Output the (x, y) coordinate of the center of the cell containing the given text.  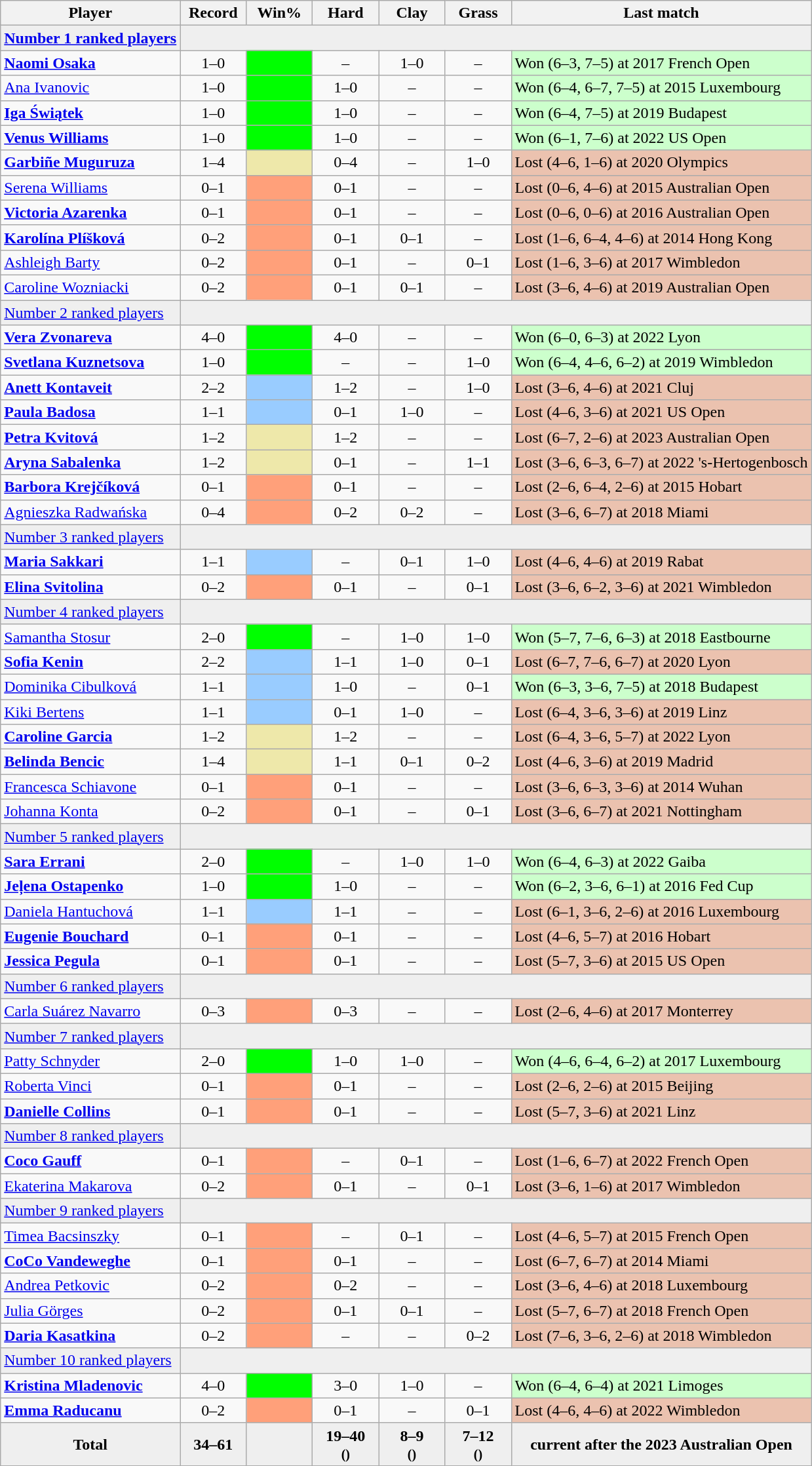
Agnieszka Radwańska (90, 512)
Lost (2–6, 6–4, 2–6) at 2015 Hobart (661, 487)
Won (6–3, 7–5) at 2017 French Open (661, 63)
Naomi Osaka (90, 63)
Ana Ivanovic (90, 88)
Number 10 ranked players (90, 1360)
Johanna Konta (90, 812)
Lost (3–6, 1–6) at 2017 Wimbledon (661, 1186)
Won (6–3, 3–6, 7–5) at 2018 Budapest (661, 686)
Won (6–4, 6–7, 7–5) at 2015 Luxembourg (661, 88)
Lost (3–6, 6–7) at 2018 Miami (661, 512)
Emma Raducanu (90, 1410)
8–9 () (412, 1444)
Win% (279, 13)
7–12 () (478, 1444)
Lost (1–6, 6–7) at 2022 French Open (661, 1161)
Lost (4–6, 4–6) at 2022 Wimbledon (661, 1410)
Clay (412, 13)
Lost (6–4, 3–6, 5–7) at 2022 Lyon (661, 737)
34–61 (214, 1444)
Number 6 ranked players (90, 986)
Lost (3–6, 6–2, 3–6) at 2021 Wimbledon (661, 587)
Lost (5–7, 6–7) at 2018 French Open (661, 1311)
Lost (2–6, 4–6) at 2017 Monterrey (661, 1011)
3–0 (346, 1385)
Sofia Kenin (90, 662)
Number 4 ranked players (90, 612)
Won (6–0, 6–3) at 2022 Lyon (661, 338)
Lost (3–6, 4–6) at 2019 Australian Open (661, 287)
Lost (3–6, 4–6) at 2021 Cluj (661, 387)
Number 7 ranked players (90, 1036)
Patty Schnyder (90, 1061)
Kristina Mladenovic (90, 1385)
Eugenie Bouchard (90, 936)
Petra Kvitová (90, 437)
Timea Bacsinszky (90, 1236)
Kiki Bertens (90, 711)
Elina Svitolina (90, 587)
Lost (4–6, 4–6) at 2019 Rabat (661, 562)
Danielle Collins (90, 1111)
Number 9 ranked players (90, 1211)
Lost (4–6, 3–6) at 2019 Madrid (661, 762)
Last match (661, 13)
Anett Kontaveit (90, 387)
Paula Badosa (90, 412)
Lost (5–7, 3–6) at 2015 US Open (661, 961)
Won (5–7, 7–6, 6–3) at 2018 Eastbourne (661, 637)
Dominika Cibulková (90, 686)
Lost (6–7, 2–6) at 2023 Australian Open (661, 437)
Won (6–4, 7–5) at 2019 Budapest (661, 113)
Julia Görges (90, 1311)
Record (214, 13)
Lost (3–6, 6–3, 6–7) at 2022 's-Hertogenbosch (661, 462)
Won (6–1, 7–6) at 2022 US Open (661, 138)
Lost (6–7, 7–6, 6–7) at 2020 Lyon (661, 662)
Total (90, 1444)
Lost (7–6, 3–6, 2–6) at 2018 Wimbledon (661, 1336)
Lost (6–1, 3–6, 2–6) at 2016 Luxembourg (661, 911)
Svetlana Kuznetsova (90, 363)
Roberta Vinci (90, 1086)
CoCo Vandeweghe (90, 1261)
19–40 () (346, 1444)
Francesca Schiavone (90, 787)
Lost (5–7, 3–6) at 2021 Linz (661, 1111)
Lost (3–6, 6–7) at 2021 Nottingham (661, 812)
Lost (4–6, 1–6) at 2020 Olympics (661, 163)
Lost (1–6, 6–4, 4–6) at 2014 Hong Kong (661, 237)
Coco Gauff (90, 1161)
Ekaterina Makarova (90, 1186)
Vera Zvonareva (90, 338)
Lost (6–4, 3–6, 3–6) at 2019 Linz (661, 711)
Number 8 ranked players (90, 1136)
Hard (346, 13)
Won (6–4, 4–6, 6–2) at 2019 Wimbledon (661, 363)
Venus Williams (90, 138)
Lost (3–6, 4–6) at 2018 Luxembourg (661, 1286)
Grass (478, 13)
Lost (2–6, 2–6) at 2015 Beijing (661, 1086)
Won (6–4, 6–3) at 2022 Gaiba (661, 862)
Won (4–6, 6–4, 6–2) at 2017 Luxembourg (661, 1061)
Number 5 ranked players (90, 837)
Lost (1–6, 3–6) at 2017 Wimbledon (661, 262)
Ashleigh Barty (90, 262)
Daria Kasatkina (90, 1336)
Lost (4–6, 5–7) at 2016 Hobart (661, 936)
Serena Williams (90, 188)
Victoria Azarenka (90, 212)
Number 1 ranked players (90, 38)
Daniela Hantuchová (90, 911)
Lost (3–6, 6–3, 3–6) at 2014 Wuhan (661, 787)
Lost (6–7, 6–7) at 2014 Miami (661, 1261)
Karolína Plíšková (90, 237)
Barbora Krejčíková (90, 487)
Lost (4–6, 3–6) at 2021 US Open (661, 412)
Aryna Sabalenka (90, 462)
Player (90, 13)
Belinda Bencic (90, 762)
Caroline Garcia (90, 737)
Andrea Petkovic (90, 1286)
Garbiñe Muguruza (90, 163)
Maria Sakkari (90, 562)
Samantha Stosur (90, 637)
Lost (0–6, 0–6) at 2016 Australian Open (661, 212)
Caroline Wozniacki (90, 287)
Sara Errani (90, 862)
Iga Świątek (90, 113)
current after the 2023 Australian Open (661, 1444)
Jeļena Ostapenko (90, 886)
Number 2 ranked players (90, 313)
Jessica Pegula (90, 961)
Lost (0–6, 4–6) at 2015 Australian Open (661, 188)
Carla Suárez Navarro (90, 1011)
Number 3 ranked players (90, 537)
Lost (4–6, 5–7) at 2015 French Open (661, 1236)
Won (6–4, 6–4) at 2021 Limoges (661, 1385)
Won (6–2, 3–6, 6–1) at 2016 Fed Cup (661, 886)
